Extract the [X, Y] coordinate from the center of the cell holding the provided text.  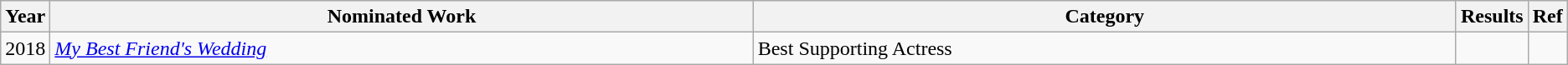
My Best Friend's Wedding [402, 48]
Year [25, 17]
Nominated Work [402, 17]
2018 [25, 48]
Results [1492, 17]
Best Supporting Actress [1104, 48]
Ref [1548, 17]
Category [1104, 17]
